Return [x, y] of the center of cell containing provided text 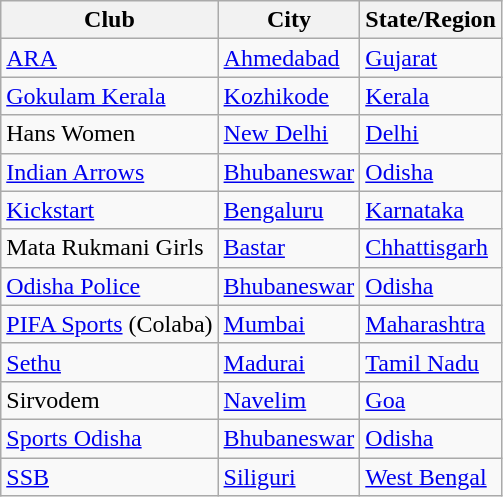
Bengaluru [289, 210]
Goa [431, 400]
Mata Rukmani Girls [110, 248]
Sethu [110, 362]
PIFA Sports (Colaba) [110, 324]
Kickstart [110, 210]
Maharashtra [431, 324]
Tamil Nadu [431, 362]
New Delhi [289, 134]
Madurai [289, 362]
Club [110, 20]
City [289, 20]
Kerala [431, 96]
State/Region [431, 20]
Chhattisgarh [431, 248]
Navelim [289, 400]
Bastar [289, 248]
ARA [110, 58]
Ahmedabad [289, 58]
Gujarat [431, 58]
Gokulam Kerala [110, 96]
Karnataka [431, 210]
West Bengal [431, 477]
Sports Odisha [110, 438]
Sirvodem [110, 400]
Mumbai [289, 324]
SSB [110, 477]
Delhi [431, 134]
Indian Arrows [110, 172]
Siliguri [289, 477]
Kozhikode [289, 96]
Hans Women [110, 134]
Odisha Police [110, 286]
